Pinpoint the cell where the given text exists, returning its (x, y) midpoint coordinate. 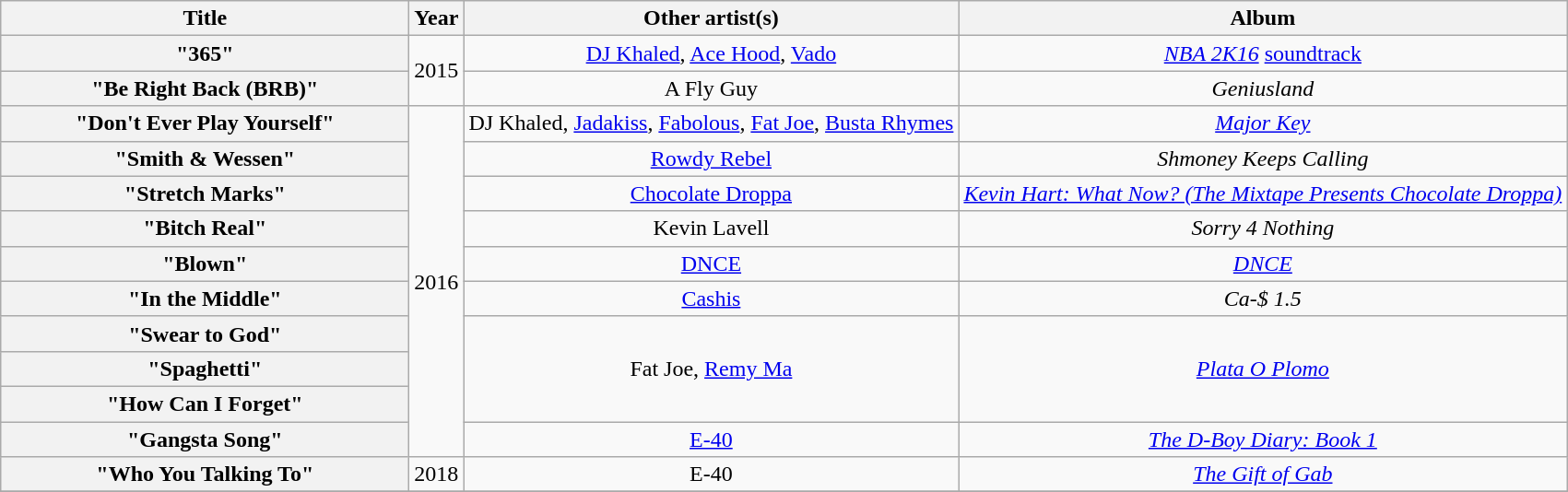
"Bitch Real" (205, 228)
Cashis (712, 299)
2016 (437, 282)
Album (1263, 18)
Year (437, 18)
Fat Joe, Remy Ma (712, 369)
"Gangsta Song" (205, 439)
"In the Middle" (205, 299)
A Fly Guy (712, 88)
Kevin Lavell (712, 228)
Chocolate Droppa (712, 193)
2015 (437, 71)
NBA 2K16 soundtrack (1263, 53)
2018 (437, 474)
Other artist(s) (712, 18)
Title (205, 18)
"Blown" (205, 264)
Kevin Hart: What Now? (The Mixtape Presents Chocolate Droppa) (1263, 193)
The D-Boy Diary: Book 1 (1263, 439)
"Who You Talking To" (205, 474)
Sorry 4 Nothing (1263, 228)
"Be Right Back (BRB)" (205, 88)
The Gift of Gab (1263, 474)
Major Key (1263, 123)
"Swear to God" (205, 334)
"Stretch Marks" (205, 193)
"Spaghetti" (205, 369)
"How Can I Forget" (205, 404)
DJ Khaled, Jadakiss, Fabolous, Fat Joe, Busta Rhymes (712, 123)
"Don't Ever Play Yourself" (205, 123)
Geniusland (1263, 88)
Shmoney Keeps Calling (1263, 158)
Rowdy Rebel (712, 158)
"Smith & Wessen" (205, 158)
Plata O Plomo (1263, 369)
Ca-$ 1.5 (1263, 299)
"365" (205, 53)
DJ Khaled, Ace Hood, Vado (712, 53)
